Return the [X, Y] coordinate for the center point of the cell that contains the specified text.  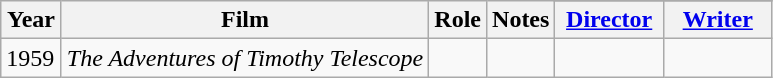
Director [610, 20]
Writer [718, 20]
1959 [32, 58]
Role [458, 20]
Film [244, 20]
Year [32, 20]
The Adventures of Timothy Telescope [244, 58]
Notes [521, 20]
